Output the (x, y) coordinate of the center of the cell containing the given text.  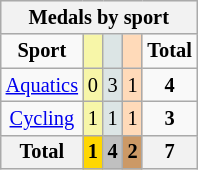
7 (169, 152)
Aquatics (42, 85)
0 (93, 85)
Sport (42, 51)
Medals by sport (99, 17)
Cycling (42, 118)
2 (133, 152)
